Extract the [X, Y] coordinate from the center of the cell holding the provided text.  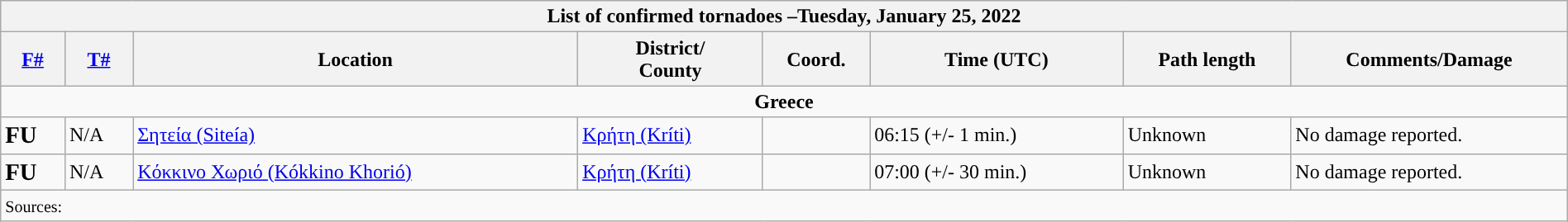
06:15 (+/- 1 min.) [997, 135]
Comments/Damage [1429, 59]
District/County [671, 59]
F# [33, 59]
List of confirmed tornadoes –Tuesday, January 25, 2022 [784, 17]
Κόκκινο Χωριό (Kókkino Khorió) [356, 172]
Sources: [784, 205]
Time (UTC) [997, 59]
Σητεία (Siteía) [356, 135]
Coord. [815, 59]
Greece [784, 102]
T# [98, 59]
07:00 (+/- 30 min.) [997, 172]
Path length [1207, 59]
Location [356, 59]
